Search for the cell housing the specified text and yield its [x, y] center coordinate. 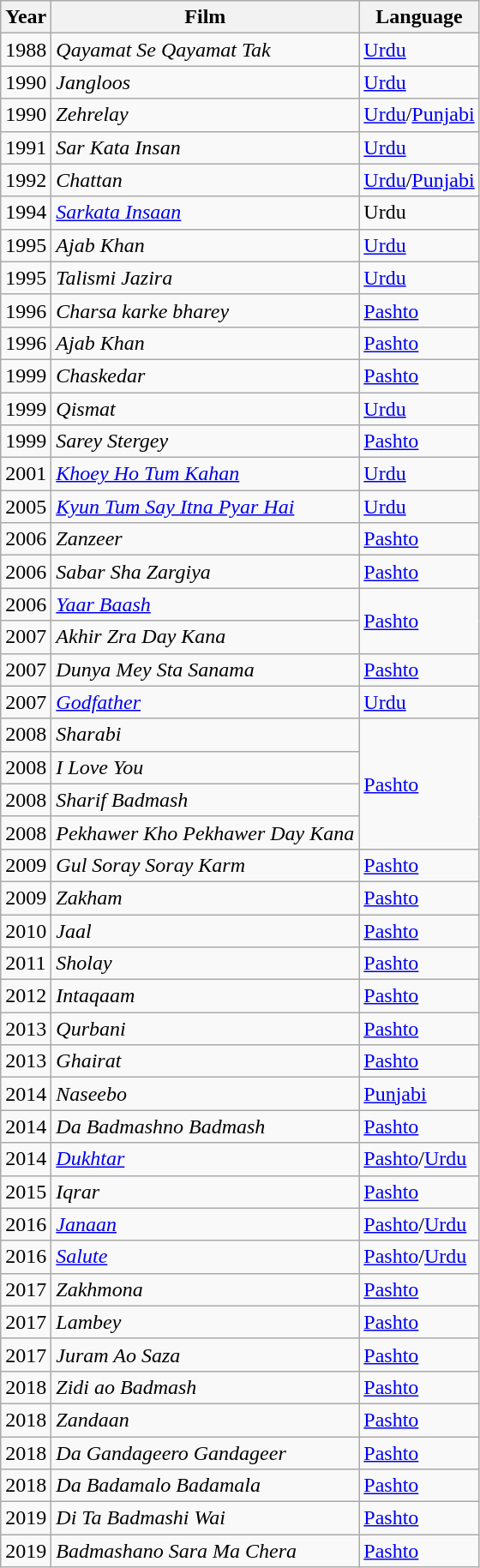
Dunya Mey Sta Sanama [206, 670]
I Love You [206, 767]
Zandaan [206, 1420]
Godfather [206, 702]
Sabar Sha Zargiya [206, 572]
Qismat [206, 409]
Sholay [206, 964]
Intaqaam [206, 996]
Jaal [206, 930]
Sharabi [206, 735]
Talismi Jazira [206, 278]
Yaar Baash [206, 604]
Naseebo [206, 1094]
Pekhawer Kho Pekhawer Day Kana [206, 832]
Di Ta Badmashi Wai [206, 1518]
Year [26, 17]
2005 [26, 507]
Sharif Badmash [206, 800]
Charsa karke bharey [206, 310]
Language [419, 17]
Zidi ao Badmash [206, 1387]
Zakhmona [206, 1289]
2015 [26, 1192]
Lambey [206, 1322]
Salute [206, 1257]
Ghairat [206, 1061]
Sarkata Insaan [206, 213]
Iqrar [206, 1192]
1992 [26, 180]
Chaskedar [206, 375]
1988 [26, 50]
Sarey Stergey [206, 442]
Khoey Ho Tum Kahan [206, 474]
Jangloos [206, 82]
2010 [26, 930]
Da Badmashno Badmash [206, 1126]
Kyun Tum Say Itna Pyar Hai [206, 507]
Zehrelay [206, 115]
Sar Kata Insan [206, 147]
Da Gandageero Gandageer [206, 1453]
Juram Ao Saza [206, 1355]
Akhir Zra Day Kana [206, 637]
2001 [26, 474]
Qayamat Se Qayamat Tak [206, 50]
Zanzeer [206, 539]
Qurbani [206, 1029]
Chattan [206, 180]
Gul Soray Soray Karm [206, 865]
Zakham [206, 898]
1991 [26, 147]
1994 [26, 213]
Film [206, 17]
Da Badamalo Badamala [206, 1486]
Badmashano Sara Ma Chera [206, 1551]
2012 [26, 996]
Punjabi [419, 1094]
Dukhtar [206, 1159]
2011 [26, 964]
Janaan [206, 1224]
